Return (X, Y) of the center of cell containing provided text 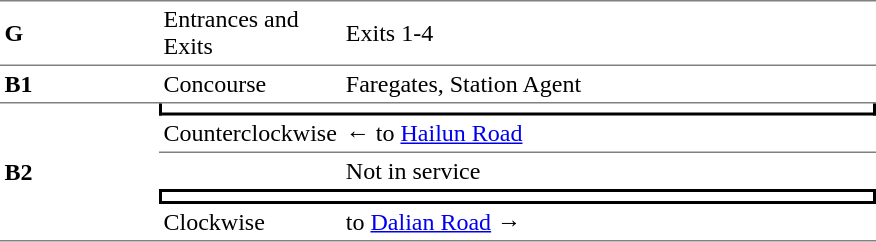
Exits 1-4 (608, 33)
Concourse (250, 85)
B2 (80, 173)
Faregates, Station Agent (608, 85)
Not in service (608, 171)
Clockwise (250, 223)
G (80, 33)
Entrances and Exits (250, 33)
Counterclockwise (250, 135)
B1 (80, 85)
to Dalian Road → (608, 223)
← to Hailun Road (608, 135)
